Search for the cell housing the specified text and yield its [x, y] center coordinate. 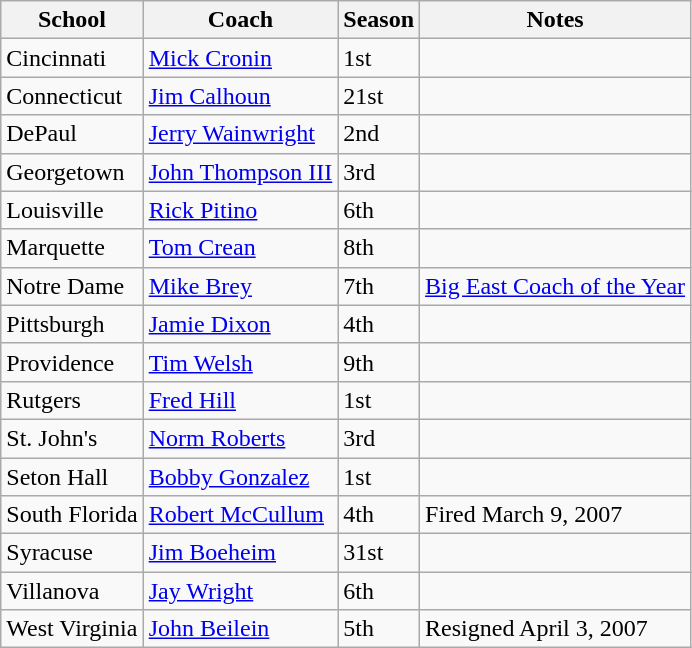
West Virginia [72, 629]
Tim Welsh [240, 362]
Jim Calhoun [240, 96]
Seton Hall [72, 477]
Tom Crean [240, 248]
School [72, 20]
Cincinnati [72, 58]
Jim Boeheim [240, 553]
2nd [379, 134]
Season [379, 20]
Jamie Dixon [240, 324]
Louisville [72, 210]
Resigned April 3, 2007 [556, 629]
Bobby Gonzalez [240, 477]
5th [379, 629]
Syracuse [72, 553]
St. John's [72, 438]
Robert McCullum [240, 515]
South Florida [72, 515]
Coach [240, 20]
9th [379, 362]
Norm Roberts [240, 438]
31st [379, 553]
John Beilein [240, 629]
Connecticut [72, 96]
8th [379, 248]
7th [379, 286]
Mick Cronin [240, 58]
Georgetown [72, 172]
Pittsburgh [72, 324]
DePaul [72, 134]
Mike Brey [240, 286]
21st [379, 96]
Fred Hill [240, 400]
Rutgers [72, 400]
Marquette [72, 248]
Jerry Wainwright [240, 134]
Notre Dame [72, 286]
Big East Coach of the Year [556, 286]
Notes [556, 20]
Providence [72, 362]
Jay Wright [240, 591]
Villanova [72, 591]
Fired March 9, 2007 [556, 515]
Rick Pitino [240, 210]
John Thompson III [240, 172]
